Pinpoint the cell where the given text exists, returning its (X, Y) midpoint coordinate. 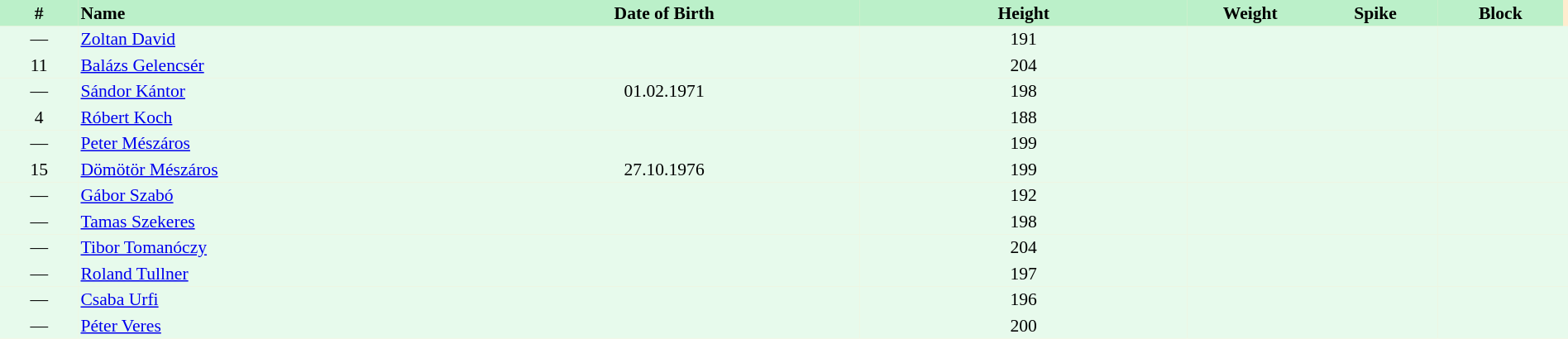
Spike (1374, 13)
Date of Birth (664, 13)
Weight (1250, 13)
01.02.1971 (664, 91)
27.10.1976 (664, 169)
Tibor Tomanóczy (273, 248)
Block (1500, 13)
197 (1024, 274)
Dömötör Mészáros (273, 169)
Peter Mészáros (273, 144)
Balázs Gelencsér (273, 65)
11 (39, 65)
Tamas Szekeres (273, 222)
4 (39, 117)
Sándor Kántor (273, 91)
Róbert Koch (273, 117)
200 (1024, 326)
196 (1024, 299)
# (39, 13)
Péter Veres (273, 326)
Name (273, 13)
Csaba Urfi (273, 299)
Gábor Szabó (273, 195)
Roland Tullner (273, 274)
15 (39, 169)
192 (1024, 195)
188 (1024, 117)
Height (1024, 13)
191 (1024, 40)
Zoltan David (273, 40)
